Determine the [x, y] coordinate at the center of the cell enclosing the given text.  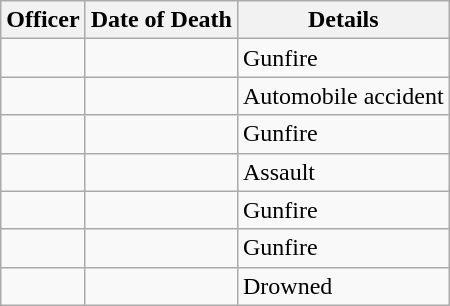
Officer [43, 20]
Automobile accident [343, 96]
Details [343, 20]
Assault [343, 172]
Date of Death [161, 20]
Drowned [343, 286]
